For the text-containing cell, return its midpoint in [x, y] coordinate format. 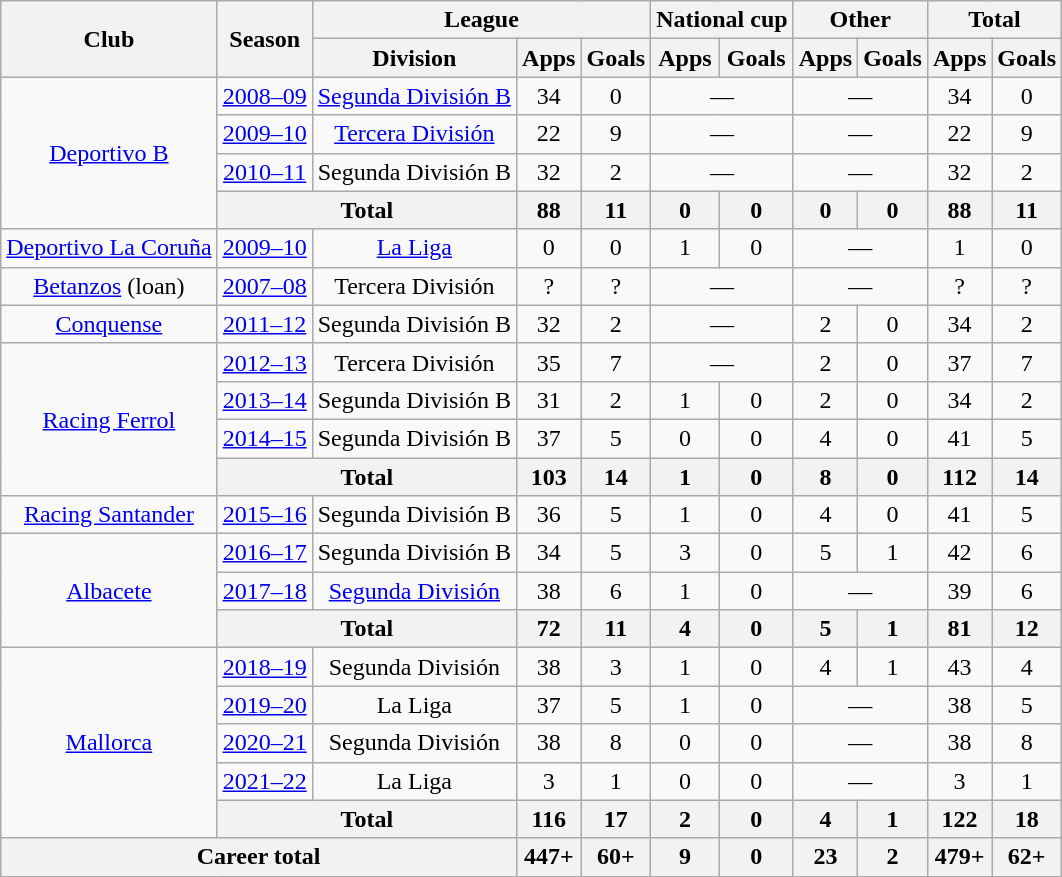
Season [264, 39]
35 [549, 362]
447+ [549, 857]
31 [549, 400]
2008–09 [264, 96]
2018–19 [264, 667]
81 [959, 629]
23 [825, 857]
479+ [959, 857]
39 [959, 591]
League [482, 20]
2021–22 [264, 781]
2011–12 [264, 324]
17 [616, 819]
112 [959, 477]
Betanzos (loan) [109, 286]
Club [109, 39]
Deportivo La Coruña [109, 248]
Career total [259, 857]
2014–15 [264, 438]
2016–17 [264, 553]
2020–21 [264, 743]
Deportivo B [109, 153]
Other [860, 20]
National cup [722, 20]
Albacete [109, 591]
Racing Ferrol [109, 419]
72 [549, 629]
116 [549, 819]
Mallorca [109, 743]
36 [549, 515]
42 [959, 553]
Conquense [109, 324]
Racing Santander [109, 515]
103 [549, 477]
43 [959, 667]
122 [959, 819]
2017–18 [264, 591]
2012–13 [264, 362]
12 [1027, 629]
2015–16 [264, 515]
2010–11 [264, 172]
60+ [616, 857]
Division [414, 58]
2007–08 [264, 286]
2013–14 [264, 400]
62+ [1027, 857]
2019–20 [264, 705]
18 [1027, 819]
